Pinpoint the cell where the given text exists, returning its (x, y) midpoint coordinate. 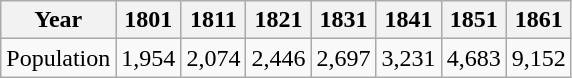
2,446 (278, 58)
2,074 (214, 58)
3,231 (408, 58)
Population (58, 58)
1821 (278, 20)
1831 (344, 20)
2,697 (344, 58)
4,683 (474, 58)
1811 (214, 20)
1,954 (148, 58)
1861 (538, 20)
9,152 (538, 58)
Year (58, 20)
1851 (474, 20)
1841 (408, 20)
1801 (148, 20)
